Search for the cell housing the specified text and yield its [X, Y] center coordinate. 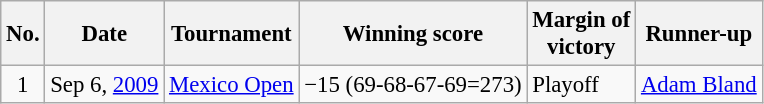
Tournament [232, 34]
Adam Bland [699, 85]
Sep 6, 2009 [104, 85]
Playoff [582, 85]
1 [23, 85]
Winning score [413, 34]
No. [23, 34]
Date [104, 34]
Runner-up [699, 34]
Margin ofvictory [582, 34]
Mexico Open [232, 85]
−15 (69-68-67-69=273) [413, 85]
